From the cell containing the given text, extract its center point as (x, y) coordinate. 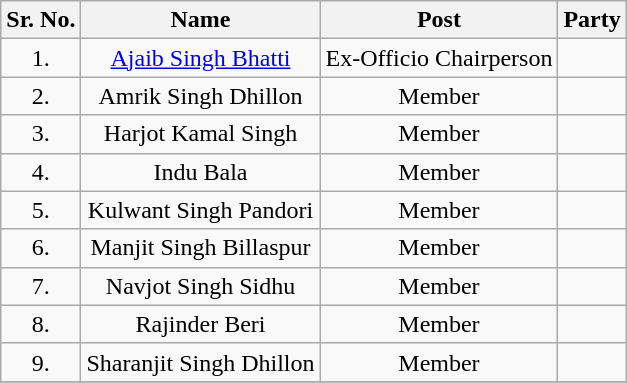
Ex-Officio Chairperson (439, 58)
Kulwant Singh Pandori (200, 210)
Navjot Singh Sidhu (200, 286)
4. (41, 172)
Amrik Singh Dhillon (200, 96)
Party (592, 20)
9. (41, 362)
Indu Bala (200, 172)
3. (41, 134)
Ajaib Singh Bhatti (200, 58)
Sharanjit Singh Dhillon (200, 362)
5. (41, 210)
Name (200, 20)
8. (41, 324)
Harjot Kamal Singh (200, 134)
Sr. No. (41, 20)
7. (41, 286)
Post (439, 20)
1. (41, 58)
Rajinder Beri (200, 324)
Manjit Singh Billaspur (200, 248)
6. (41, 248)
2. (41, 96)
